Capture the cell that displays the provided text and extract its [x, y] central coordinate. 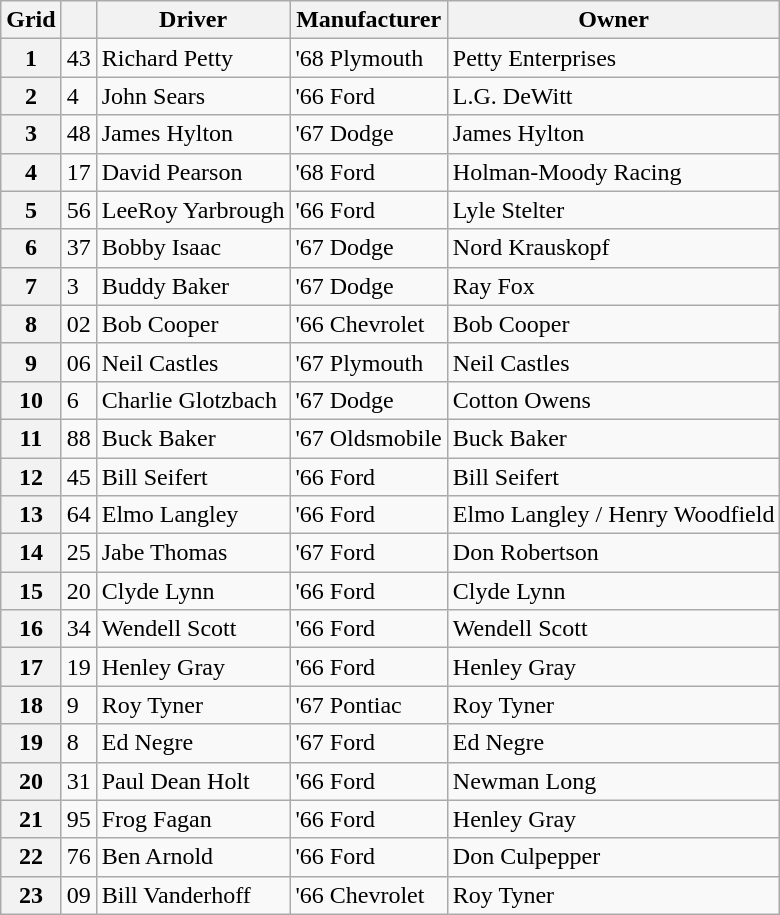
Ben Arnold [193, 857]
23 [31, 895]
22 [31, 857]
10 [31, 400]
02 [78, 324]
34 [78, 629]
09 [78, 895]
13 [31, 515]
2 [31, 96]
76 [78, 857]
15 [31, 591]
31 [78, 781]
Nord Krauskopf [614, 248]
Charlie Glotzbach [193, 400]
'67 Plymouth [368, 362]
David Pearson [193, 172]
'68 Ford [368, 172]
Don Robertson [614, 553]
Paul Dean Holt [193, 781]
18 [31, 705]
L.G. DeWitt [614, 96]
Lyle Stelter [614, 210]
Bobby Isaac [193, 248]
37 [78, 248]
LeeRoy Yarbrough [193, 210]
64 [78, 515]
Buddy Baker [193, 286]
Petty Enterprises [614, 58]
'68 Plymouth [368, 58]
25 [78, 553]
Don Culpepper [614, 857]
14 [31, 553]
'67 Pontiac [368, 705]
48 [78, 134]
Elmo Langley / Henry Woodfield [614, 515]
12 [31, 477]
Owner [614, 20]
John Sears [193, 96]
11 [31, 438]
7 [31, 286]
06 [78, 362]
16 [31, 629]
56 [78, 210]
'67 Oldsmobile [368, 438]
Driver [193, 20]
Jabe Thomas [193, 553]
Holman-Moody Racing [614, 172]
1 [31, 58]
Manufacturer [368, 20]
21 [31, 819]
95 [78, 819]
Bill Vanderhoff [193, 895]
Grid [31, 20]
Richard Petty [193, 58]
Ray Fox [614, 286]
5 [31, 210]
43 [78, 58]
45 [78, 477]
Elmo Langley [193, 515]
Frog Fagan [193, 819]
Cotton Owens [614, 400]
Newman Long [614, 781]
88 [78, 438]
